For the text-containing cell, return its midpoint in (X, Y) coordinate format. 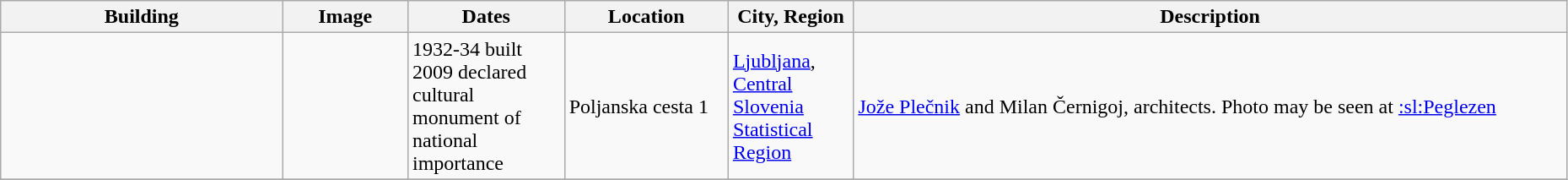
1932-34 built2009 declared cultural monument of national importance (486, 106)
Image (346, 17)
Location (646, 17)
Jože Plečnik and Milan Černigoj, architects. Photo may be seen at :sl:Peglezen (1210, 106)
Poljanska cesta 1 (646, 106)
Building (142, 17)
City, Region (791, 17)
Description (1210, 17)
Dates (486, 17)
Ljubljana, Central Slovenia Statistical Region (791, 106)
